Provide the (x, y) coordinate of the cell's center where the given text is located.  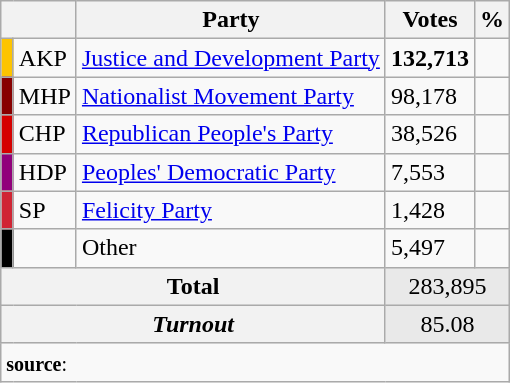
98,178 (430, 96)
Republican People's Party (230, 134)
38,526 (430, 134)
Turnout (194, 324)
Peoples' Democratic Party (230, 172)
Felicity Party (230, 210)
283,895 (447, 286)
CHP (44, 134)
1,428 (430, 210)
MHP (44, 96)
AKP (44, 58)
Nationalist Movement Party (230, 96)
132,713 (430, 58)
7,553 (430, 172)
source: (256, 362)
Justice and Development Party (230, 58)
5,497 (430, 248)
HDP (44, 172)
% (492, 20)
Total (194, 286)
85.08 (447, 324)
Party (230, 20)
Other (230, 248)
SP (44, 210)
Votes (430, 20)
